Pinpoint the cell where the given text exists, returning its [X, Y] midpoint coordinate. 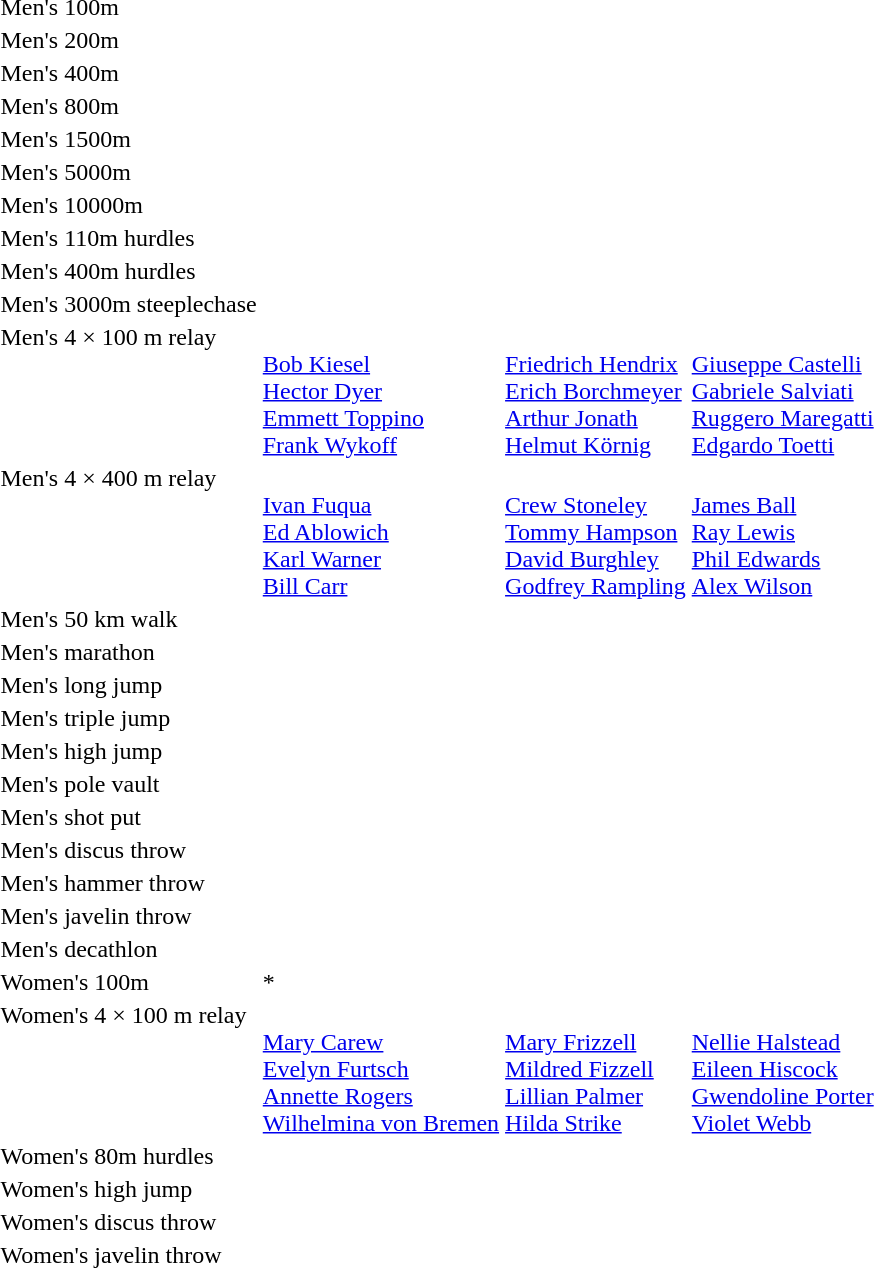
Mary CarewEvelyn FurtschAnnette RogersWilhelmina von Bremen [380, 1069]
Ivan FuquaEd AblowichKarl WarnerBill Carr [380, 532]
Bob KieselHector DyerEmmett ToppinoFrank Wykoff [380, 391]
Crew StoneleyTommy HampsonDavid BurghleyGodfrey Rampling [596, 532]
Mary FrizzellMildred FizzellLillian PalmerHilda Strike [596, 1069]
Friedrich HendrixErich BorchmeyerArthur JonathHelmut Körnig [596, 391]
* [380, 982]
